Determine the [X, Y] coordinate at the center of the cell enclosing the given text.  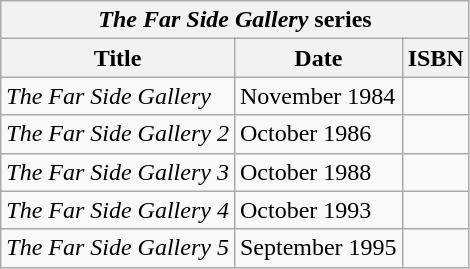
The Far Side Gallery 5 [118, 248]
The Far Side Gallery [118, 96]
October 1993 [318, 210]
ISBN [436, 58]
November 1984 [318, 96]
Title [118, 58]
Date [318, 58]
September 1995 [318, 248]
The Far Side Gallery 2 [118, 134]
The Far Side Gallery series [236, 20]
October 1988 [318, 172]
The Far Side Gallery 4 [118, 210]
The Far Side Gallery 3 [118, 172]
October 1986 [318, 134]
